Pinpoint the cell where the given text exists, returning its (x, y) midpoint coordinate. 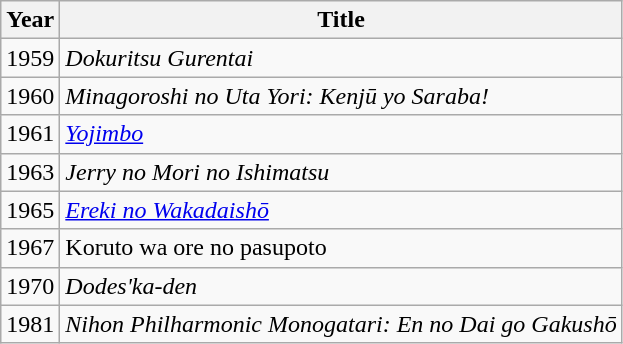
1961 (30, 134)
1959 (30, 58)
Title (341, 20)
1963 (30, 172)
Dokuritsu Gurentai (341, 58)
1960 (30, 96)
1981 (30, 324)
Koruto wa ore no pasupoto (341, 248)
Minagoroshi no Uta Yori: Kenjū yo Saraba! (341, 96)
Jerry no Mori no Ishimatsu (341, 172)
1967 (30, 248)
Ereki no Wakadaishō (341, 210)
Year (30, 20)
Dodes'ka-den (341, 286)
Yojimbo (341, 134)
1965 (30, 210)
Nihon Philharmonic Monogatari: En no Dai go Gakushō (341, 324)
1970 (30, 286)
